From the cell containing the given text, extract its center point as (x, y) coordinate. 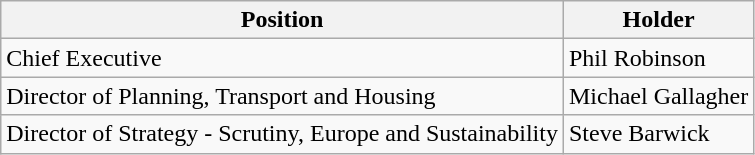
Steve Barwick (658, 134)
Position (282, 20)
Holder (658, 20)
Michael Gallagher (658, 96)
Chief Executive (282, 58)
Phil Robinson (658, 58)
Director of Planning, Transport and Housing (282, 96)
Director of Strategy - Scrutiny, Europe and Sustainability (282, 134)
